Output the [x, y] coordinate of the center of the cell containing the given text.  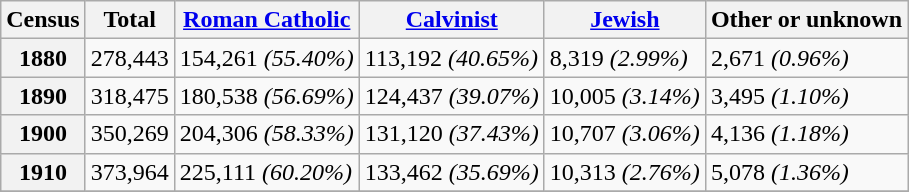
Calvinist [452, 20]
Census [43, 20]
10,707 (3.06%) [624, 134]
318,475 [130, 96]
10,313 (2.76%) [624, 172]
180,538 (56.69%) [266, 96]
Jewish [624, 20]
2,671 (0.96%) [806, 58]
133,462 (35.69%) [452, 172]
1900 [43, 134]
225,111 (60.20%) [266, 172]
131,120 (37.43%) [452, 134]
Roman Catholic [266, 20]
5,078 (1.36%) [806, 172]
3,495 (1.10%) [806, 96]
Total [130, 20]
8,319 (2.99%) [624, 58]
4,136 (1.18%) [806, 134]
154,261 (55.40%) [266, 58]
1890 [43, 96]
1910 [43, 172]
113,192 (40.65%) [452, 58]
204,306 (58.33%) [266, 134]
1880 [43, 58]
373,964 [130, 172]
124,437 (39.07%) [452, 96]
278,443 [130, 58]
Other or unknown [806, 20]
350,269 [130, 134]
10,005 (3.14%) [624, 96]
